Scan for the cell matching the given text and deliver its (X, Y) coordinate at center. 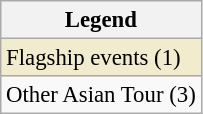
Flagship events (1) (101, 58)
Other Asian Tour (3) (101, 95)
Legend (101, 20)
